Determine the (x, y) coordinate at the center of the cell enclosing the given text.  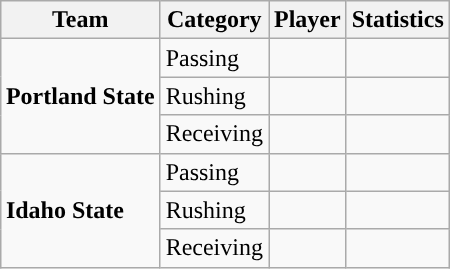
Portland State (80, 96)
Idaho State (80, 210)
Statistics (398, 20)
Category (214, 20)
Player (307, 20)
Team (80, 20)
